Pinpoint the cell where the given text exists, returning its (X, Y) midpoint coordinate. 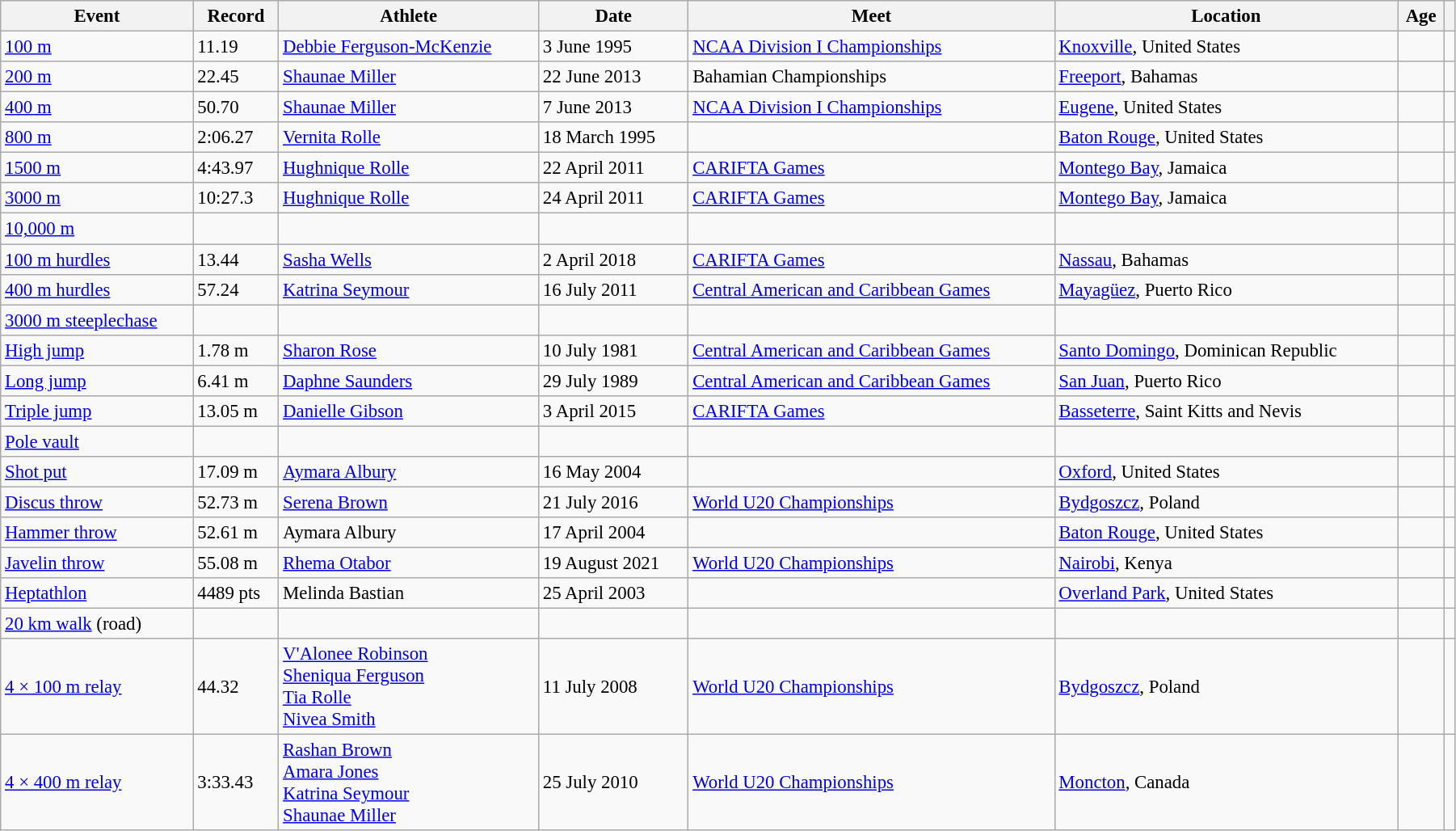
3 June 1995 (614, 47)
25 April 2003 (614, 593)
400 m hurdles (97, 289)
Vernita Rolle (409, 137)
10 July 1981 (614, 350)
10:27.3 (236, 198)
Overland Park, United States (1227, 593)
4:43.97 (236, 168)
55.08 m (236, 563)
Serena Brown (409, 502)
Hammer throw (97, 533)
2 April 2018 (614, 259)
Oxford, United States (1227, 472)
3 April 2015 (614, 411)
3:33.43 (236, 782)
11 July 2008 (614, 687)
Danielle Gibson (409, 411)
Daphne Saunders (409, 381)
100 m (97, 47)
Location (1227, 16)
Triple jump (97, 411)
Knoxville, United States (1227, 47)
22.45 (236, 77)
Debbie Ferguson-McKenzie (409, 47)
Nassau, Bahamas (1227, 259)
18 March 1995 (614, 137)
Basseterre, Saint Kitts and Nevis (1227, 411)
21 July 2016 (614, 502)
800 m (97, 137)
Moncton, Canada (1227, 782)
Event (97, 16)
1500 m (97, 168)
Meet (871, 16)
Freeport, Bahamas (1227, 77)
13.05 m (236, 411)
16 July 2011 (614, 289)
Long jump (97, 381)
Sasha Wells (409, 259)
Javelin throw (97, 563)
25 July 2010 (614, 782)
13.44 (236, 259)
17 April 2004 (614, 533)
Mayagüez, Puerto Rico (1227, 289)
Age (1421, 16)
16 May 2004 (614, 472)
44.32 (236, 687)
Shot put (97, 472)
200 m (97, 77)
6.41 m (236, 381)
Melinda Bastian (409, 593)
Santo Domingo, Dominican Republic (1227, 350)
22 April 2011 (614, 168)
4 × 100 m relay (97, 687)
19 August 2021 (614, 563)
Discus throw (97, 502)
Nairobi, Kenya (1227, 563)
4489 pts (236, 593)
Rhema Otabor (409, 563)
29 July 1989 (614, 381)
Rashan BrownAmara JonesKatrina SeymourShaunae Miller (409, 782)
3000 m steeplechase (97, 320)
V'Alonee RobinsonSheniqua FergusonTia RolleNivea Smith (409, 687)
San Juan, Puerto Rico (1227, 381)
Date (614, 16)
3000 m (97, 198)
400 m (97, 108)
Eugene, United States (1227, 108)
20 km walk (road) (97, 624)
Pole vault (97, 441)
High jump (97, 350)
52.61 m (236, 533)
Record (236, 16)
Heptathlon (97, 593)
4 × 400 m relay (97, 782)
24 April 2011 (614, 198)
100 m hurdles (97, 259)
Athlete (409, 16)
50.70 (236, 108)
1.78 m (236, 350)
17.09 m (236, 472)
22 June 2013 (614, 77)
10,000 m (97, 229)
Sharon Rose (409, 350)
2:06.27 (236, 137)
Katrina Seymour (409, 289)
7 June 2013 (614, 108)
57.24 (236, 289)
Bahamian Championships (871, 77)
11.19 (236, 47)
52.73 m (236, 502)
